Identify which cell holds the provided text, then report its [x, y] central coordinate. 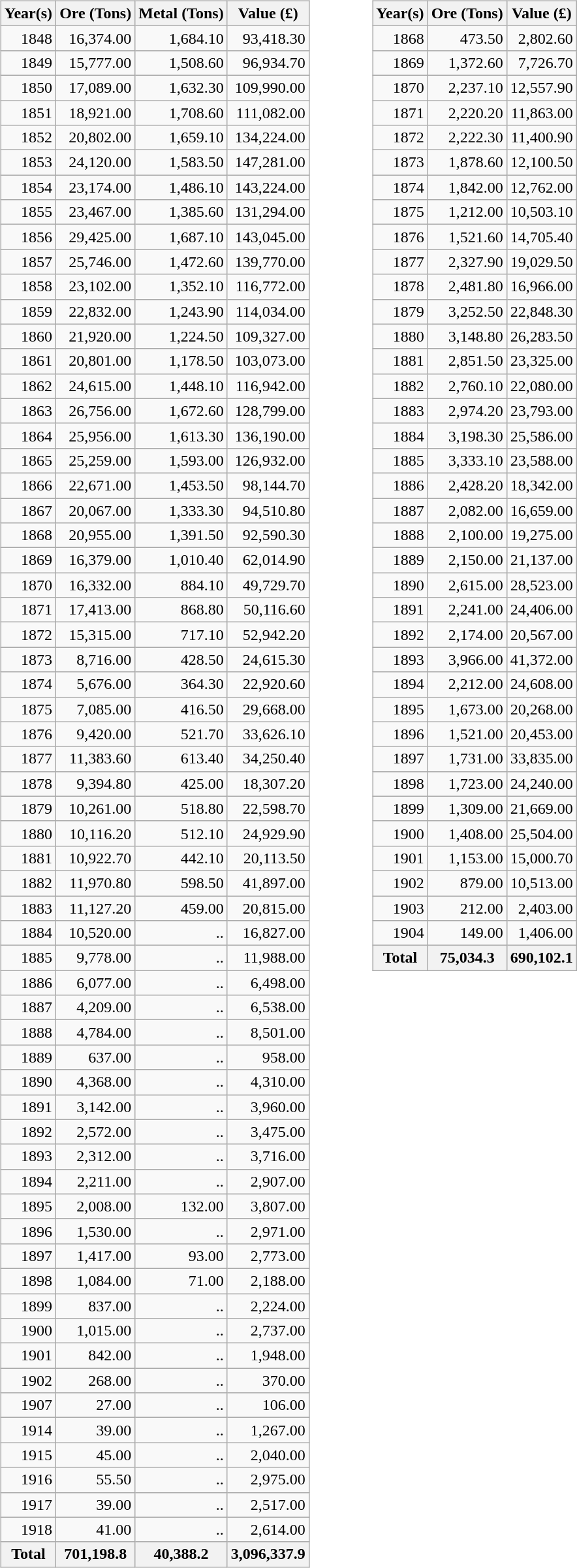
24,406.00 [542, 610]
24,120.00 [95, 163]
49,729.70 [268, 585]
4,784.00 [95, 1032]
2,737.00 [268, 1331]
1,508.60 [181, 63]
879.00 [467, 883]
96,934.70 [268, 63]
23,588.00 [542, 460]
22,598.70 [268, 808]
1,583.50 [181, 163]
55.50 [95, 1480]
62,014.90 [268, 560]
41,372.00 [542, 660]
3,716.00 [268, 1157]
24,608.00 [542, 684]
6,538.00 [268, 1008]
12,100.50 [542, 163]
33,626.10 [268, 734]
Metal (Tons) [181, 13]
1918 [28, 1529]
701,198.8 [95, 1554]
5,676.00 [95, 684]
268.00 [95, 1381]
1,417.00 [95, 1256]
1851 [28, 113]
20,268.00 [542, 709]
22,848.30 [542, 312]
22,671.00 [95, 485]
27.00 [95, 1405]
10,261.00 [95, 808]
8,716.00 [95, 660]
134,224.00 [268, 138]
1866 [28, 485]
1,521.00 [467, 734]
2,082.00 [467, 510]
2,572.00 [95, 1132]
24,615.30 [268, 660]
2,040.00 [268, 1455]
3,142.00 [95, 1107]
98,144.70 [268, 485]
1,010.40 [181, 560]
116,772.00 [268, 287]
22,920.60 [268, 684]
364.30 [181, 684]
1865 [28, 460]
6,077.00 [95, 983]
18,342.00 [542, 485]
25,746.00 [95, 262]
2,851.50 [467, 361]
1,385.60 [181, 212]
416.50 [181, 709]
1,084.00 [95, 1281]
1,842.00 [467, 187]
2,974.20 [467, 411]
10,116.20 [95, 833]
25,259.00 [95, 460]
1849 [28, 63]
41,897.00 [268, 883]
1,352.10 [181, 287]
24,615.00 [95, 386]
3,475.00 [268, 1132]
126,932.00 [268, 460]
1,684.10 [181, 38]
2,211.00 [95, 1181]
1857 [28, 262]
143,224.00 [268, 187]
1850 [28, 88]
45.00 [95, 1455]
93.00 [181, 1256]
2,237.10 [467, 88]
128,799.00 [268, 411]
15,777.00 [95, 63]
16,379.00 [95, 560]
3,148.80 [467, 336]
10,503.10 [542, 212]
3,807.00 [268, 1206]
2,220.20 [467, 113]
1914 [28, 1430]
868.80 [181, 610]
1,472.60 [181, 262]
12,762.00 [542, 187]
1,015.00 [95, 1331]
2,971.00 [268, 1231]
1863 [28, 411]
521.70 [181, 734]
2,428.20 [467, 485]
2,614.00 [268, 1529]
1,878.60 [467, 163]
598.50 [181, 883]
19,029.50 [542, 262]
22,832.00 [95, 312]
1,521.60 [467, 237]
2,224.00 [268, 1305]
1,406.00 [542, 933]
1858 [28, 287]
50,116.60 [268, 610]
1,632.30 [181, 88]
3,198.30 [467, 436]
690,102.1 [542, 958]
20,802.00 [95, 138]
23,102.00 [95, 287]
11,127.20 [95, 908]
1,708.60 [181, 113]
24,929.90 [268, 833]
2,174.00 [467, 635]
136,190.00 [268, 436]
2,517.00 [268, 1505]
6,498.00 [268, 983]
1,673.00 [467, 709]
132.00 [181, 1206]
2,802.60 [542, 38]
10,922.70 [95, 858]
75,034.3 [467, 958]
111,082.00 [268, 113]
1907 [28, 1405]
1904 [400, 933]
4,310.00 [268, 1082]
3,252.50 [467, 312]
518.80 [181, 808]
1864 [28, 436]
16,827.00 [268, 933]
1,309.00 [467, 808]
2,312.00 [95, 1157]
1,333.30 [181, 510]
1853 [28, 163]
1,659.10 [181, 138]
3,096,337.9 [268, 1554]
2,615.00 [467, 585]
23,793.00 [542, 411]
10,513.00 [542, 883]
25,504.00 [542, 833]
26,283.50 [542, 336]
3,960.00 [268, 1107]
884.10 [181, 585]
11,988.00 [268, 958]
2,481.80 [467, 287]
29,425.00 [95, 237]
459.00 [181, 908]
131,294.00 [268, 212]
2,773.00 [268, 1256]
28,523.00 [542, 585]
23,467.00 [95, 212]
16,659.00 [542, 510]
10,520.00 [95, 933]
116,942.00 [268, 386]
25,956.00 [95, 436]
9,394.80 [95, 784]
18,307.20 [268, 784]
7,726.70 [542, 63]
2,188.00 [268, 1281]
1,731.00 [467, 759]
19,275.00 [542, 536]
837.00 [95, 1305]
93,418.30 [268, 38]
71.00 [181, 1281]
1852 [28, 138]
25,586.00 [542, 436]
637.00 [95, 1057]
212.00 [467, 908]
14,705.40 [542, 237]
3,333.10 [467, 460]
147,281.00 [268, 163]
1,408.00 [467, 833]
1,453.50 [181, 485]
20,113.50 [268, 858]
1,224.50 [181, 336]
1861 [28, 361]
1867 [28, 510]
20,815.00 [268, 908]
1,613.30 [181, 436]
1,391.50 [181, 536]
1859 [28, 312]
1,243.90 [181, 312]
1,486.10 [181, 187]
1,723.00 [467, 784]
11,400.90 [542, 138]
1,267.00 [268, 1430]
1855 [28, 212]
11,970.80 [95, 883]
17,089.00 [95, 88]
1,212.00 [467, 212]
20,955.00 [95, 536]
1856 [28, 237]
2,100.00 [467, 536]
1860 [28, 336]
20,453.00 [542, 734]
1,153.00 [467, 858]
15,000.70 [542, 858]
106.00 [268, 1405]
1917 [28, 1505]
24,240.00 [542, 784]
109,990.00 [268, 88]
21,920.00 [95, 336]
12,557.90 [542, 88]
22,080.00 [542, 386]
16,374.00 [95, 38]
143,045.00 [268, 237]
1854 [28, 187]
94,510.80 [268, 510]
3,966.00 [467, 660]
16,332.00 [95, 585]
2,241.00 [467, 610]
40,388.2 [181, 1554]
370.00 [268, 1381]
2,212.00 [467, 684]
428.50 [181, 660]
17,413.00 [95, 610]
842.00 [95, 1356]
8,501.00 [268, 1032]
18,921.00 [95, 113]
11,383.60 [95, 759]
1,178.50 [181, 361]
103,073.00 [268, 361]
1,372.60 [467, 63]
34,250.40 [268, 759]
613.40 [181, 759]
41.00 [95, 1529]
512.10 [181, 833]
139,770.00 [268, 262]
425.00 [181, 784]
958.00 [268, 1057]
1,448.10 [181, 386]
16,966.00 [542, 287]
21,137.00 [542, 560]
23,325.00 [542, 361]
717.10 [181, 635]
1916 [28, 1480]
4,209.00 [95, 1008]
2,907.00 [268, 1181]
109,327.00 [268, 336]
1848 [28, 38]
1,687.10 [181, 237]
33,835.00 [542, 759]
1915 [28, 1455]
26,756.00 [95, 411]
92,590.30 [268, 536]
2,222.30 [467, 138]
473.50 [467, 38]
20,801.00 [95, 361]
1,948.00 [268, 1356]
29,668.00 [268, 709]
2,008.00 [95, 1206]
1,593.00 [181, 460]
15,315.00 [95, 635]
1903 [400, 908]
9,420.00 [95, 734]
7,085.00 [95, 709]
20,067.00 [95, 510]
1,672.60 [181, 411]
21,669.00 [542, 808]
23,174.00 [95, 187]
2,403.00 [542, 908]
52,942.20 [268, 635]
4,368.00 [95, 1082]
2,150.00 [467, 560]
9,778.00 [95, 958]
2,760.10 [467, 386]
1,530.00 [95, 1231]
442.10 [181, 858]
2,975.00 [268, 1480]
1862 [28, 386]
114,034.00 [268, 312]
149.00 [467, 933]
20,567.00 [542, 635]
2,327.90 [467, 262]
11,863.00 [542, 113]
